From the cell containing the given text, extract its center point as (X, Y) coordinate. 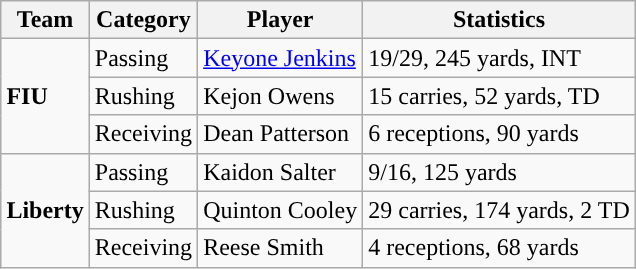
15 carries, 52 yards, TD (500, 96)
Player (280, 20)
4 receptions, 68 yards (500, 248)
19/29, 245 yards, INT (500, 58)
Kejon Owens (280, 96)
Team (45, 20)
Category (143, 20)
6 receptions, 90 yards (500, 134)
Kaidon Salter (280, 172)
Liberty (45, 210)
Dean Patterson (280, 134)
9/16, 125 yards (500, 172)
29 carries, 174 yards, 2 TD (500, 210)
Keyone Jenkins (280, 58)
Statistics (500, 20)
FIU (45, 96)
Quinton Cooley (280, 210)
Reese Smith (280, 248)
